Detect which cell encompasses the target text, then output its (X, Y) center coordinate. 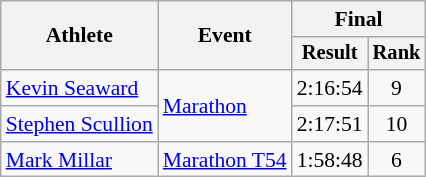
Result (330, 54)
Athlete (80, 36)
Kevin Seaward (80, 88)
Marathon (225, 106)
9 (397, 88)
Rank (397, 54)
Stephen Scullion (80, 124)
10 (397, 124)
2:16:54 (330, 88)
2:17:51 (330, 124)
Final (359, 19)
Event (225, 36)
